Detect which cell encompasses the target text, then output its [x, y] center coordinate. 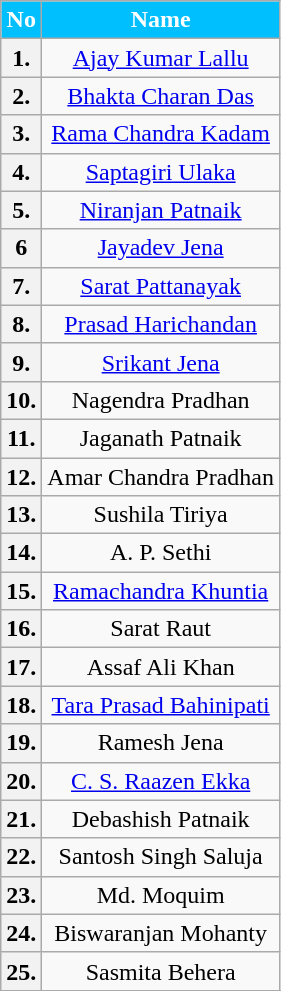
Sushila Tiriya [161, 515]
Sarat Raut [161, 629]
Santosh Singh Saluja [161, 857]
Sasmita Behera [161, 971]
22. [22, 857]
15. [22, 591]
5. [22, 210]
Nagendra Pradhan [161, 400]
Debashish Patnaik [161, 819]
20. [22, 781]
Srikant Jena [161, 362]
Name [161, 20]
17. [22, 667]
Sarat Pattanayak [161, 286]
2. [22, 96]
Ajay Kumar Lallu [161, 58]
23. [22, 895]
7. [22, 286]
Md. Moquim [161, 895]
Tara Prasad Bahinipati [161, 705]
A. P. Sethi [161, 553]
18. [22, 705]
Biswaranjan Mohanty [161, 933]
12. [22, 477]
Prasad Harichandan [161, 324]
8. [22, 324]
Assaf Ali Khan [161, 667]
Saptagiri Ulaka [161, 172]
Jaganath Patnaik [161, 438]
Ramachandra Khuntia [161, 591]
No [22, 20]
Jayadev Jena [161, 248]
19. [22, 743]
Ramesh Jena [161, 743]
25. [22, 971]
1. [22, 58]
Bhakta Charan Das [161, 96]
24. [22, 933]
10. [22, 400]
4. [22, 172]
Niranjan Patnaik [161, 210]
21. [22, 819]
14. [22, 553]
Rama Chandra Kadam [161, 134]
C. S. Raazen Ekka [161, 781]
3. [22, 134]
11. [22, 438]
13. [22, 515]
6 [22, 248]
16. [22, 629]
9. [22, 362]
Amar Chandra Pradhan [161, 477]
